For the text-containing cell, return its midpoint in [X, Y] coordinate format. 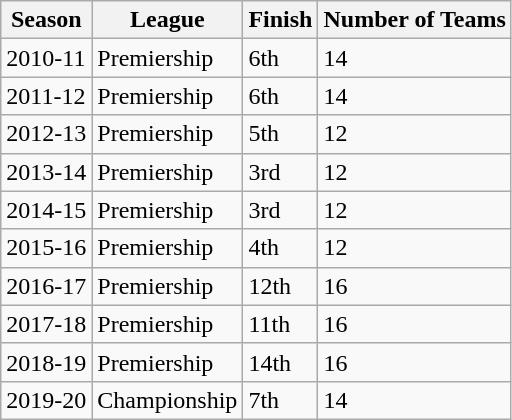
Finish [280, 20]
11th [280, 324]
2019-20 [46, 400]
2018-19 [46, 362]
2013-14 [46, 172]
4th [280, 248]
5th [280, 134]
Number of Teams [414, 20]
League [168, 20]
2011-12 [46, 96]
14th [280, 362]
2016-17 [46, 286]
Season [46, 20]
2014-15 [46, 210]
12th [280, 286]
2010-11 [46, 58]
2017-18 [46, 324]
7th [280, 400]
2012-13 [46, 134]
Championship [168, 400]
2015-16 [46, 248]
